Scan for the cell matching the given text and deliver its (X, Y) coordinate at center. 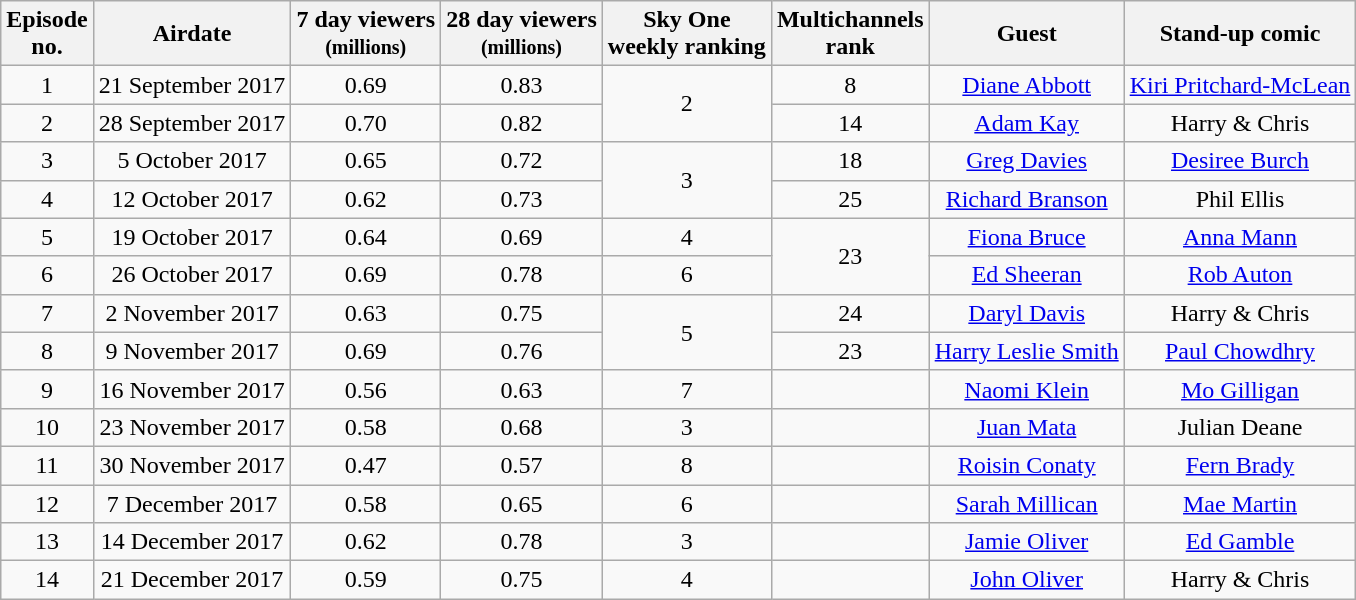
12 October 2017 (192, 199)
0.56 (366, 389)
11 (47, 465)
26 October 2017 (192, 275)
Airdate (192, 34)
9 November 2017 (192, 351)
0.70 (366, 123)
0.83 (522, 85)
Episodeno. (47, 34)
Guest (1026, 34)
Mae Martin (1240, 503)
13 (47, 542)
Daryl Davis (1026, 313)
0.73 (522, 199)
24 (850, 313)
Fern Brady (1240, 465)
Sarah Millican (1026, 503)
0.59 (366, 580)
Phil Ellis (1240, 199)
Juan Mata (1026, 427)
7 December 2017 (192, 503)
Mo Gilligan (1240, 389)
Ed Gamble (1240, 542)
Harry Leslie Smith (1026, 351)
5 October 2017 (192, 161)
Anna Mann (1240, 237)
0.72 (522, 161)
0.64 (366, 237)
Rob Auton (1240, 275)
16 November 2017 (192, 389)
Julian Deane (1240, 427)
9 (47, 389)
23 November 2017 (192, 427)
14 December 2017 (192, 542)
0.82 (522, 123)
0.76 (522, 351)
25 (850, 199)
Multichannelsrank (850, 34)
12 (47, 503)
Greg Davies (1026, 161)
Stand-up comic (1240, 34)
10 (47, 427)
2 November 2017 (192, 313)
21 September 2017 (192, 85)
Jamie Oliver (1026, 542)
28 day viewers(millions) (522, 34)
0.47 (366, 465)
28 September 2017 (192, 123)
John Oliver (1026, 580)
1 (47, 85)
0.68 (522, 427)
21 December 2017 (192, 580)
7 day viewers(millions) (366, 34)
18 (850, 161)
Sky Oneweekly ranking (686, 34)
Paul Chowdhry (1240, 351)
30 November 2017 (192, 465)
0.57 (522, 465)
Ed Sheeran (1026, 275)
19 October 2017 (192, 237)
Roisin Conaty (1026, 465)
Fiona Bruce (1026, 237)
Diane Abbott (1026, 85)
Naomi Klein (1026, 389)
Kiri Pritchard-McLean (1240, 85)
Desiree Burch (1240, 161)
Richard Branson (1026, 199)
Adam Kay (1026, 123)
